Detect which cell encompasses the target text, then output its (X, Y) center coordinate. 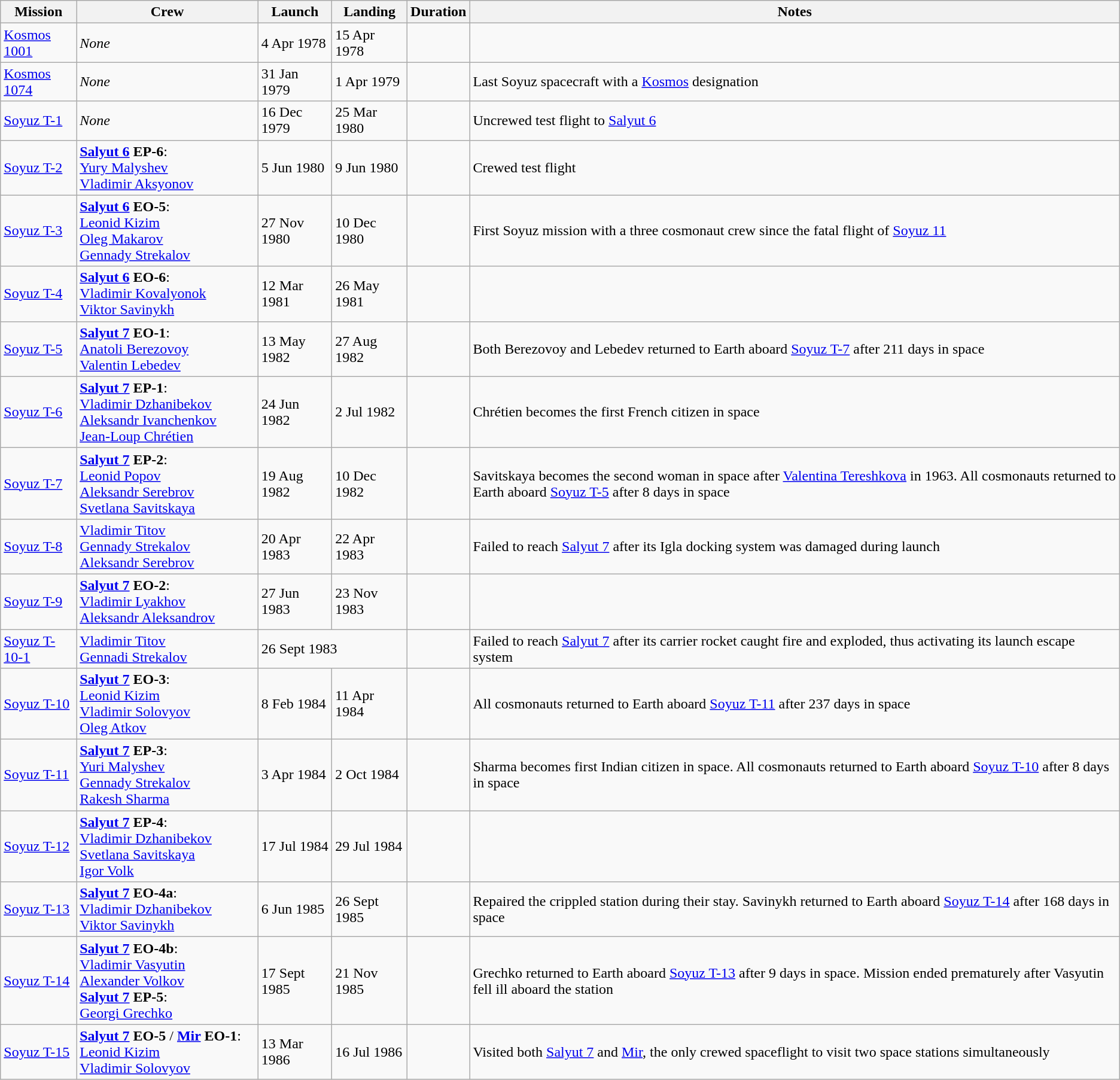
Soyuz T-6 (38, 412)
10 Dec 1980 (370, 231)
21 Nov 1985 (370, 981)
24 Jun 1982 (294, 412)
Kosmos 1074 (38, 81)
Salyut 7 EO-4a: Vladimir Dzhanibekov Viktor Savinykh (168, 909)
27 Jun 1983 (294, 601)
Chrétien becomes the first French citizen in space (795, 412)
1 Apr 1979 (370, 81)
Soyuz T-4 (38, 294)
17 Sept 1985 (294, 981)
6 Jun 1985 (294, 909)
5 Jun 1980 (294, 168)
9 Jun 1980 (370, 168)
13 Mar 1986 (294, 1052)
23 Nov 1983 (370, 601)
15 Apr 1978 (370, 43)
Kosmos 1001 (38, 43)
Salyut 7 EO-2: Vladimir Lyakhov Aleksandr Aleksandrov (168, 601)
Crew (168, 12)
Grechko returned to Earth aboard Soyuz T-13 after 9 days in space. Mission ended prematurely after Vasyutin fell ill aboard the station (795, 981)
Salyut 7 EO-3: Leonid Kizim Vladimir Solovyov Oleg Atkov (168, 704)
All cosmonauts returned to Earth aboard Soyuz T-11 after 237 days in space (795, 704)
Last Soyuz spacecraft with a Kosmos designation (795, 81)
Salyut 7 EO-1: Anatoli Berezovoy Valentin Lebedev (168, 349)
Soyuz T-8 (38, 546)
First Soyuz mission with a three cosmonaut crew since the fatal flight of Soyuz 11 (795, 231)
Salyut 7 EP-1: Vladimir Dzhanibekov Aleksandr Ivanchenkov Jean-Loup Chrétien (168, 412)
Failed to reach Salyut 7 after its carrier rocket caught fire and exploded, thus activating its launch escape system (795, 649)
Soyuz T-3 (38, 231)
Failed to reach Salyut 7 after its Igla docking system was damaged during launch (795, 546)
Landing (370, 12)
Uncrewed test flight to Salyut 6 (795, 121)
Visited both Salyut 7 and Mir, the only crewed spaceflight to visit two space stations simultaneously (795, 1052)
Soyuz T-7 (38, 483)
19 Aug 1982 (294, 483)
Duration (439, 12)
16 Dec 1979 (294, 121)
2 Oct 1984 (370, 775)
3 Apr 1984 (294, 775)
Vladimir Titov Gennadi Strekalov (168, 649)
Salyut 7 EO-4b: Vladimir Vasyutin Alexander VolkovSalyut 7 EP-5: Georgi Grechko (168, 981)
2 Jul 1982 (370, 412)
Launch (294, 12)
Notes (795, 12)
Repaired the crippled station during their stay. Savinykh returned to Earth aboard Soyuz T-14 after 168 days in space (795, 909)
27 Aug 1982 (370, 349)
22 Apr 1983 (370, 546)
Soyuz T-15 (38, 1052)
16 Jul 1986 (370, 1052)
Salyut 6 EO-6: Vladimir Kovalyonok Viktor Savinykh (168, 294)
13 May 1982 (294, 349)
12 Mar 1981 (294, 294)
10 Dec 1982 (370, 483)
Salyut 6 EP-6: Yury Malyshev Vladimir Aksyonov (168, 168)
17 Jul 1984 (294, 846)
Soyuz T-11 (38, 775)
Salyut 7 EP-4: Vladimir Dzhanibekov Svetlana Savitskaya Igor Volk (168, 846)
31 Jan 1979 (294, 81)
4 Apr 1978 (294, 43)
20 Apr 1983 (294, 546)
Mission (38, 12)
Salyut 7 EP-2: Leonid Popov Aleksandr Serebrov Svetlana Savitskaya (168, 483)
8 Feb 1984 (294, 704)
Soyuz T-2 (38, 168)
Both Berezovoy and Lebedev returned to Earth aboard Soyuz T-7 after 211 days in space (795, 349)
11 Apr 1984 (370, 704)
Soyuz T-5 (38, 349)
Vladimir Titov Gennady Strekalov Aleksandr Serebrov (168, 546)
26 Sept 1983 (333, 649)
Salyut 7 EO-5 / Mir EO-1: Leonid Kizim Vladimir Solovyov (168, 1052)
27 Nov 1980 (294, 231)
Soyuz T-10 (38, 704)
Soyuz T-9 (38, 601)
26 Sept 1985 (370, 909)
Crewed test flight (795, 168)
Soyuz T-1 (38, 121)
26 May 1981 (370, 294)
Soyuz T-12 (38, 846)
Soyuz T-13 (38, 909)
Soyuz T-14 (38, 981)
25 Mar 1980 (370, 121)
Salyut 6 EO-5: Leonid Kizim Oleg Makarov Gennady Strekalov (168, 231)
Soyuz T-10-1 (38, 649)
Salyut 7 EP-3: Yuri Malyshev Gennady Strekalov Rakesh Sharma (168, 775)
29 Jul 1984 (370, 846)
Sharma becomes first Indian citizen in space. All cosmonauts returned to Earth aboard Soyuz T-10 after 8 days in space (795, 775)
